Find where the given text appears and provide that cell's center as (X, Y) coordinate. 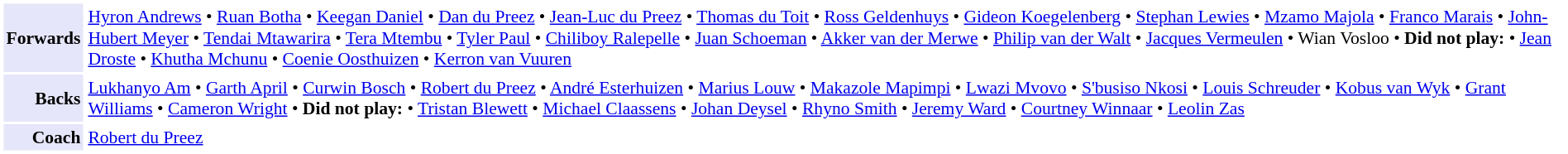
Forwards (43, 37)
Backs (43, 98)
Coach (43, 137)
Robert du Preez (825, 137)
